Return (X, Y) of the center of cell containing provided text 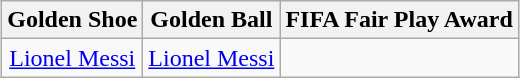
Golden Shoe (72, 20)
FIFA Fair Play Award (399, 20)
Golden Ball (212, 20)
